Output the [X, Y] coordinate of the center of the cell containing the given text.  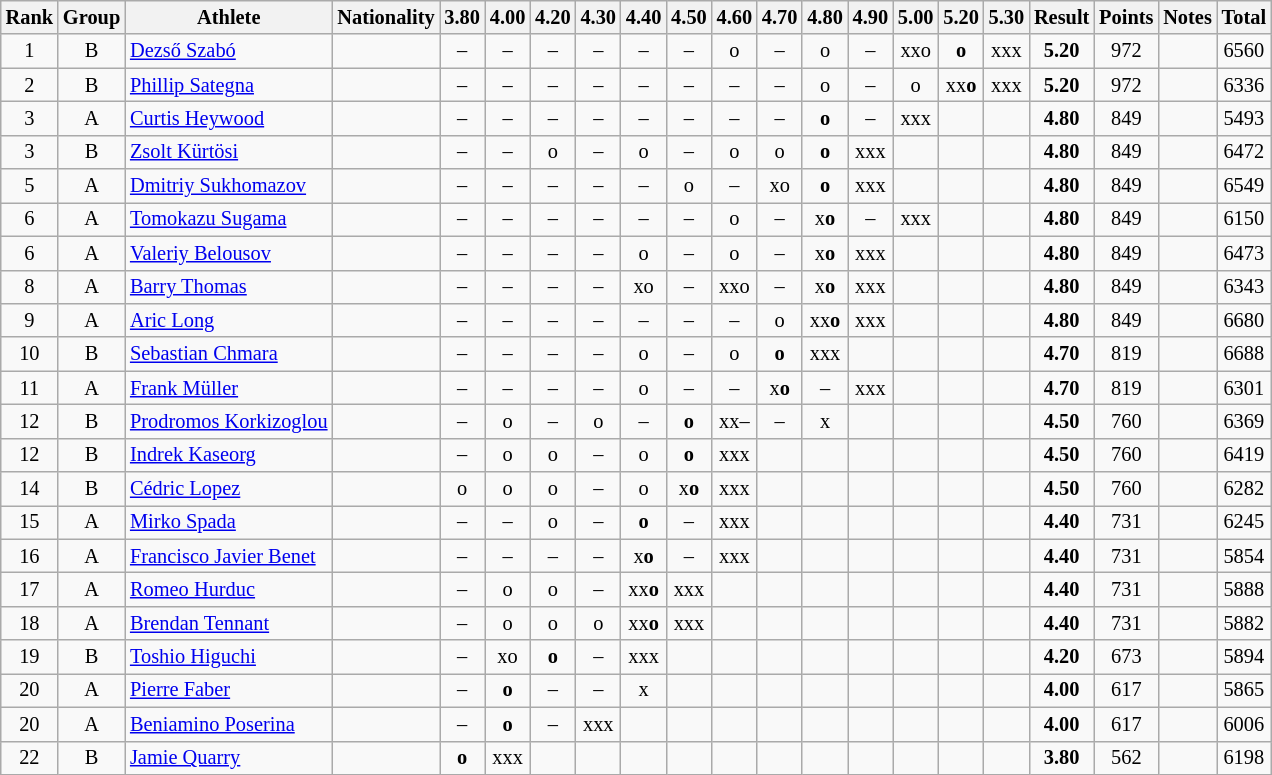
6680 [1244, 320]
5865 [1244, 690]
Jamie Quarry [228, 758]
5.00 [916, 17]
5888 [1244, 589]
Aric Long [228, 320]
6006 [1244, 724]
4.30 [598, 17]
18 [30, 623]
2 [30, 85]
Francisco Javier Benet [228, 556]
Tomokazu Sugama [228, 219]
5854 [1244, 556]
Barry Thomas [228, 287]
14 [30, 489]
6336 [1244, 85]
Mirko Spada [228, 522]
10 [30, 354]
5882 [1244, 623]
6198 [1244, 758]
4.60 [734, 17]
15 [30, 522]
Dezső Szabó [228, 51]
Dmitriy Sukhomazov [228, 186]
6472 [1244, 152]
6560 [1244, 51]
Valeriy Belousov [228, 253]
6473 [1244, 253]
8 [30, 287]
17 [30, 589]
Cédric Lopez [228, 489]
6549 [1244, 186]
5493 [1244, 118]
4.90 [870, 17]
1 [30, 51]
Group [92, 17]
Zsolt Kürtösi [228, 152]
Total [1244, 17]
16 [30, 556]
Notes [1187, 17]
Athlete [228, 17]
22 [30, 758]
Prodromos Korkizoglou [228, 421]
Beniamino Poserina [228, 724]
Nationality [386, 17]
19 [30, 657]
Sebastian Chmara [228, 354]
Brendan Tennant [228, 623]
Curtis Heywood [228, 118]
Indrek Kaseorg [228, 455]
6245 [1244, 522]
Phillip Sategna [228, 85]
Frank Müller [228, 388]
6301 [1244, 388]
Toshio Higuchi [228, 657]
6343 [1244, 287]
6369 [1244, 421]
5 [30, 186]
Pierre Faber [228, 690]
6688 [1244, 354]
5.30 [1006, 17]
xx– [734, 421]
6282 [1244, 489]
6150 [1244, 219]
Result [1062, 17]
562 [1126, 758]
673 [1126, 657]
11 [30, 388]
9 [30, 320]
5894 [1244, 657]
Rank [30, 17]
Romeo Hurduc [228, 589]
Points [1126, 17]
6419 [1244, 455]
